Locate the cell with the specified text and output its [x, y] center coordinate. 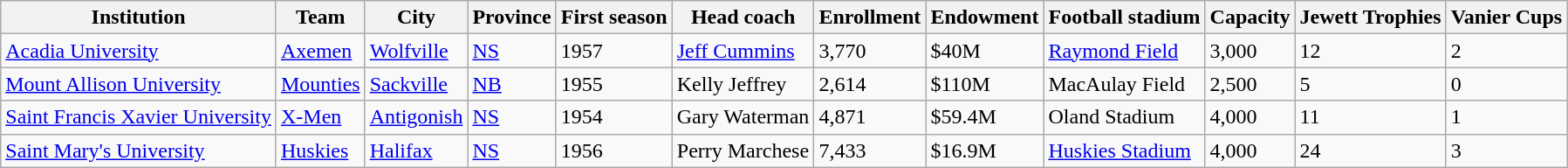
Team [320, 17]
Football stadium [1124, 17]
1956 [614, 150]
11 [1370, 117]
2,614 [870, 84]
Head coach [743, 17]
Institution [139, 17]
12 [1370, 51]
Capacity [1250, 17]
Halifax [416, 150]
Raymond Field [1124, 51]
Kelly Jeffrey [743, 84]
2,500 [1250, 84]
1957 [614, 51]
7,433 [870, 150]
Mount Allison University [139, 84]
Antigonish [416, 117]
Endowment [984, 17]
Acadia University [139, 51]
Province [511, 17]
Jewett Trophies [1370, 17]
Jeff Cummins [743, 51]
5 [1370, 84]
X-Men [320, 117]
NB [511, 84]
Enrollment [870, 17]
$16.9M [984, 150]
Saint Francis Xavier University [139, 117]
Gary Waterman [743, 117]
Wolfville [416, 51]
2 [1506, 51]
24 [1370, 150]
Axemen [320, 51]
1955 [614, 84]
4,871 [870, 117]
$40M [984, 51]
Huskies [320, 150]
1 [1506, 117]
Huskies Stadium [1124, 150]
$110M [984, 84]
3,000 [1250, 51]
City [416, 17]
Oland Stadium [1124, 117]
Mounties [320, 84]
MacAulay Field [1124, 84]
1954 [614, 117]
Saint Mary's University [139, 150]
3 [1506, 150]
Vanier Cups [1506, 17]
$59.4M [984, 117]
Sackville [416, 84]
Perry Marchese [743, 150]
0 [1506, 84]
3,770 [870, 51]
First season [614, 17]
